Scan for the cell matching the given text and deliver its (x, y) coordinate at center. 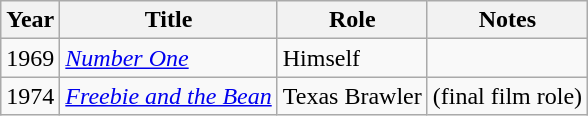
Texas Brawler (352, 96)
(final film role) (507, 96)
1969 (30, 58)
Freebie and the Bean (168, 96)
Notes (507, 20)
1974 (30, 96)
Role (352, 20)
Title (168, 20)
Number One (168, 58)
Himself (352, 58)
Year (30, 20)
